Capture the cell that displays the provided text and extract its [x, y] central coordinate. 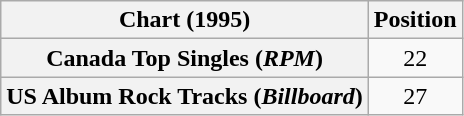
US Album Rock Tracks (Billboard) [185, 96]
Chart (1995) [185, 20]
27 [415, 96]
22 [415, 58]
Position [415, 20]
Canada Top Singles (RPM) [185, 58]
